Pinpoint the cell where the given text exists, returning its [x, y] midpoint coordinate. 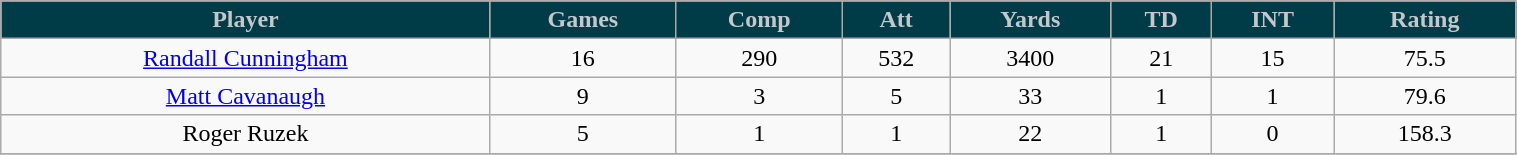
3 [760, 96]
Player [246, 20]
Yards [1030, 20]
158.3 [1425, 134]
INT [1273, 20]
79.6 [1425, 96]
Matt Cavanaugh [246, 96]
3400 [1030, 58]
532 [896, 58]
22 [1030, 134]
Rating [1425, 20]
75.5 [1425, 58]
TD [1162, 20]
Att [896, 20]
290 [760, 58]
Games [582, 20]
Roger Ruzek [246, 134]
16 [582, 58]
Comp [760, 20]
33 [1030, 96]
Randall Cunningham [246, 58]
15 [1273, 58]
21 [1162, 58]
0 [1273, 134]
9 [582, 96]
